Extract the (X, Y) coordinate from the center of the cell holding the provided text.  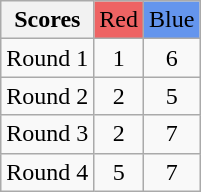
Round 1 (48, 58)
Red (119, 20)
Scores (48, 20)
Round 3 (48, 134)
Round 2 (48, 96)
Round 4 (48, 172)
Blue (172, 20)
1 (119, 58)
6 (172, 58)
